Determine the (X, Y) coordinate at the center of the cell enclosing the given text.  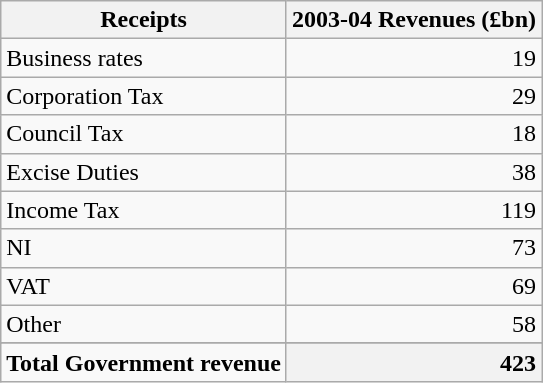
Receipts (144, 20)
18 (414, 134)
19 (414, 58)
73 (414, 248)
NI (144, 248)
38 (414, 172)
Total Government revenue (144, 362)
Excise Duties (144, 172)
69 (414, 286)
2003-04 Revenues (£bn) (414, 20)
58 (414, 324)
Income Tax (144, 210)
Corporation Tax (144, 96)
Other (144, 324)
Council Tax (144, 134)
29 (414, 96)
423 (414, 362)
VAT (144, 286)
119 (414, 210)
Business rates (144, 58)
